Determine the (X, Y) coordinate at the center of the cell enclosing the given text.  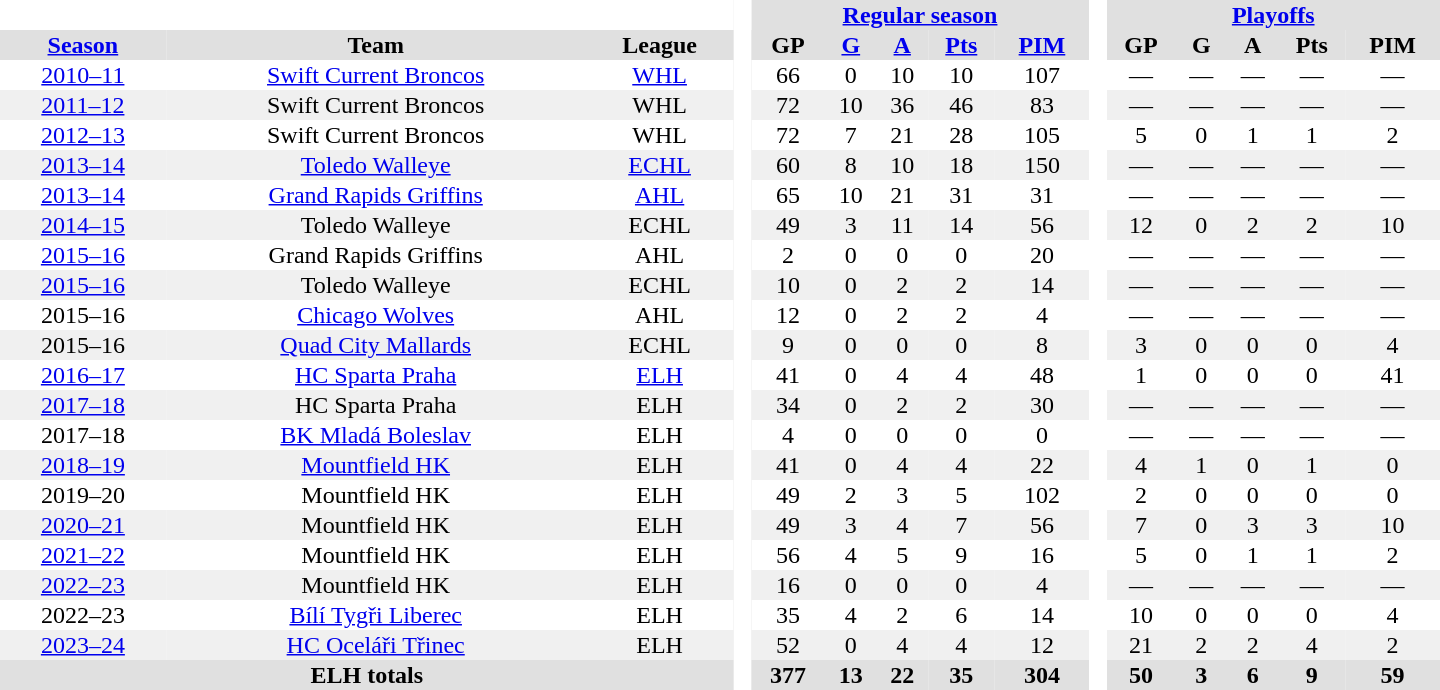
65 (788, 195)
20 (1042, 255)
66 (788, 75)
36 (902, 105)
Quad City Mallards (376, 345)
2010–11 (83, 75)
Season (83, 45)
30 (1042, 405)
2014–15 (83, 225)
52 (788, 645)
2019–20 (83, 495)
102 (1042, 495)
2020–21 (83, 525)
ELH totals (367, 675)
83 (1042, 105)
2011–12 (83, 105)
BK Mladá Boleslav (376, 435)
Playoffs (1273, 15)
18 (962, 165)
Team (376, 45)
Regular season (920, 15)
377 (788, 675)
League (660, 45)
Bílí Tygři Liberec (376, 615)
107 (1042, 75)
Chicago Wolves (376, 315)
46 (962, 105)
2016–17 (83, 375)
13 (850, 675)
11 (902, 225)
105 (1042, 135)
59 (1392, 675)
304 (1042, 675)
2023–24 (83, 645)
2012–13 (83, 135)
28 (962, 135)
2021–22 (83, 555)
150 (1042, 165)
60 (788, 165)
50 (1140, 675)
2018–19 (83, 465)
34 (788, 405)
48 (1042, 375)
HC Oceláři Třinec (376, 645)
